Provide the (X, Y) coordinate of the cell's center where the given text is located.  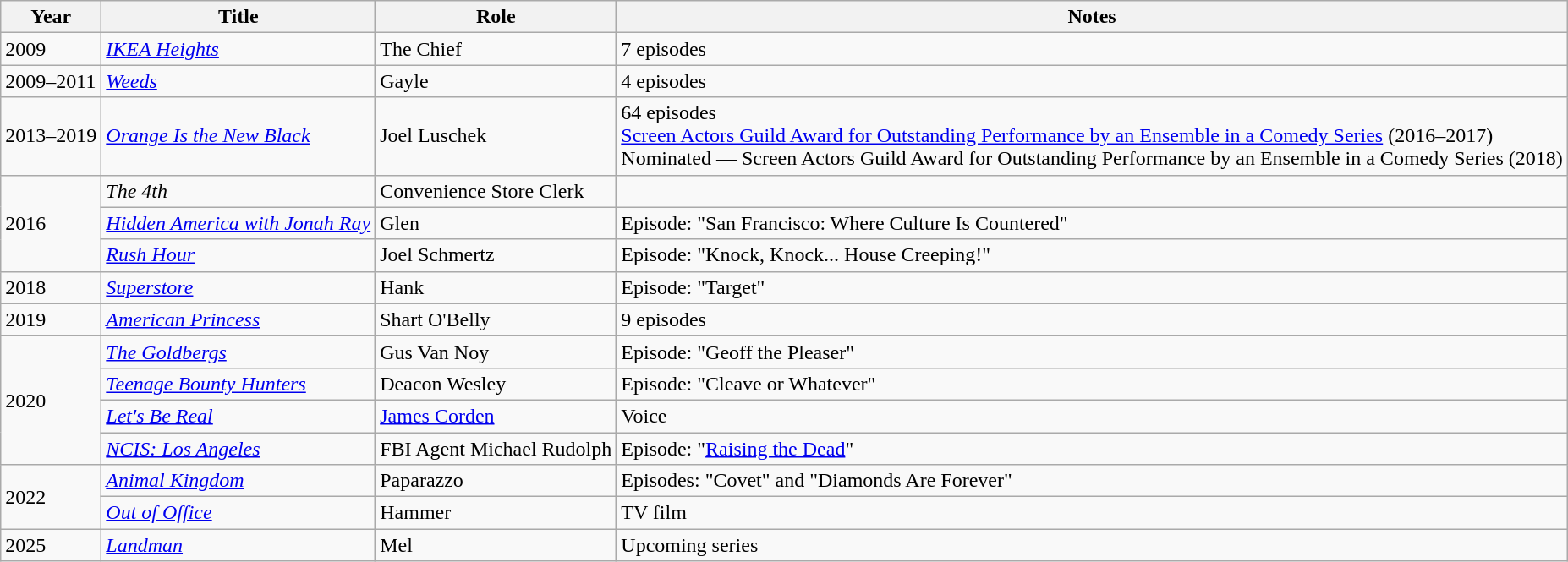
Weeds (238, 81)
2025 (51, 545)
Hammer (496, 513)
Mel (496, 545)
Title (238, 17)
IKEA Heights (238, 49)
Animal Kingdom (238, 481)
2019 (51, 319)
7 episodes (1093, 49)
Joel Luschek (496, 136)
James Corden (496, 416)
Hank (496, 287)
Paparazzo (496, 481)
Hidden America with Jonah Ray (238, 223)
Out of Office (238, 513)
Episode: "Geoff the Pleaser" (1093, 352)
2020 (51, 400)
Teenage Bounty Hunters (238, 384)
The Goldbergs (238, 352)
2009 (51, 49)
Episode: "Raising the Dead" (1093, 449)
Convenience Store Clerk (496, 191)
Rush Hour (238, 255)
The Chief (496, 49)
Episode: "San Francisco: Where Culture Is Countered" (1093, 223)
Gus Van Noy (496, 352)
Episode: "Knock, Knock... House Creeping!" (1093, 255)
TV film (1093, 513)
NCIS: Los Angeles (238, 449)
2016 (51, 223)
Shart O'Belly (496, 319)
American Princess (238, 319)
Orange Is the New Black (238, 136)
Episode: "Target" (1093, 287)
Voice (1093, 416)
2018 (51, 287)
Deacon Wesley (496, 384)
Episode: "Cleave or Whatever" (1093, 384)
Let's Be Real (238, 416)
Joel Schmertz (496, 255)
Year (51, 17)
The 4th (238, 191)
Notes (1093, 17)
Superstore (238, 287)
2009–2011 (51, 81)
Glen (496, 223)
2013–2019 (51, 136)
9 episodes (1093, 319)
Landman (238, 545)
Role (496, 17)
Gayle (496, 81)
Episodes: "Covet" and "Diamonds Are Forever" (1093, 481)
2022 (51, 497)
FBI Agent Michael Rudolph (496, 449)
4 episodes (1093, 81)
Upcoming series (1093, 545)
